Find where the given text appears and provide that cell's center as (X, Y) coordinate. 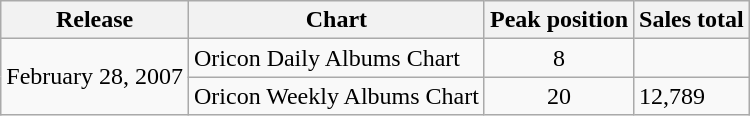
Peak position (558, 20)
Oricon Weekly Albums Chart (336, 96)
Release (95, 20)
12,789 (692, 96)
20 (558, 96)
Sales total (692, 20)
Chart (336, 20)
February 28, 2007 (95, 77)
Oricon Daily Albums Chart (336, 58)
8 (558, 58)
